Output the [X, Y] coordinate of the center of the cell containing the given text.  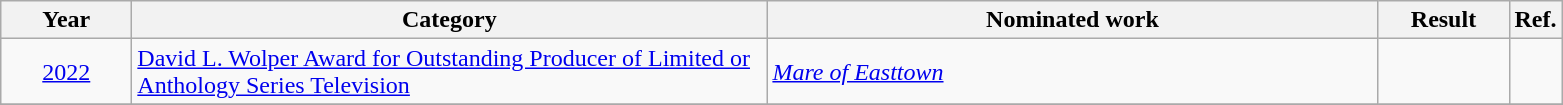
Nominated work [1072, 20]
Year [66, 20]
2022 [66, 72]
Category [450, 20]
David L. Wolper Award for Outstanding Producer of Limited or Anthology Series Television [450, 72]
Mare of Easttown [1072, 72]
Result [1444, 20]
Ref. [1536, 20]
